Extract the [X, Y] coordinate from the center of the cell holding the provided text.  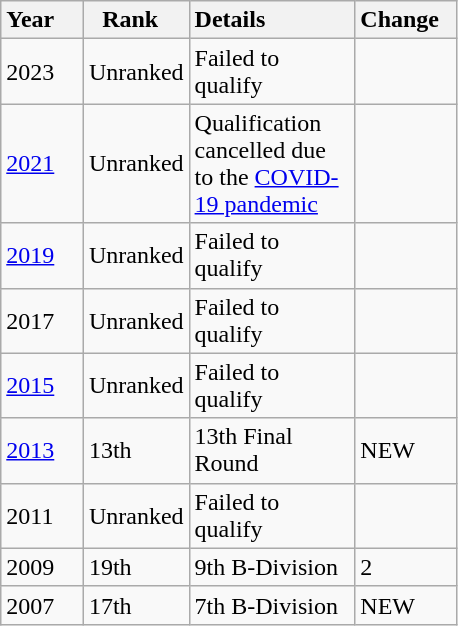
2009 [42, 567]
2023 [42, 72]
13th [136, 450]
2021 [42, 164]
2007 [42, 605]
19th [136, 567]
2017 [42, 320]
2019 [42, 256]
2013 [42, 450]
Qualification cancelled due to the COVID-19 pandemic [272, 164]
2 [406, 567]
Rank [136, 20]
2011 [42, 516]
17th [136, 605]
7th B-Division [272, 605]
Year [42, 20]
Details [272, 20]
9th B-Division [272, 567]
Change [406, 20]
2015 [42, 386]
13th Final Round [272, 450]
